Locate the cell with the specified text and output its [x, y] center coordinate. 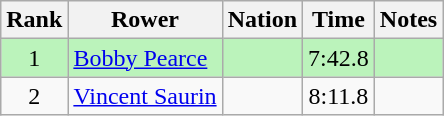
8:11.8 [339, 96]
Rank [34, 20]
7:42.8 [339, 58]
Nation [262, 20]
Vincent Saurin [145, 96]
Notes [408, 20]
1 [34, 58]
Rower [145, 20]
Time [339, 20]
2 [34, 96]
Bobby Pearce [145, 58]
